Capture the cell that displays the provided text and extract its [X, Y] central coordinate. 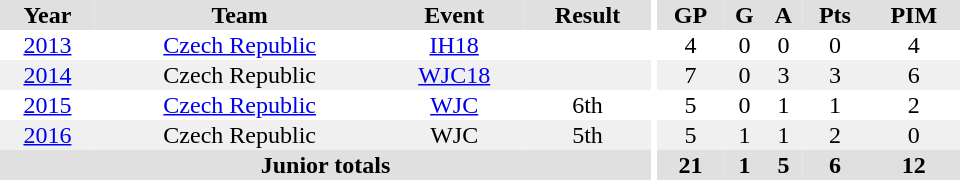
2014 [48, 75]
Junior totals [326, 165]
7 [691, 75]
Event [454, 15]
WJC18 [454, 75]
21 [691, 165]
2013 [48, 45]
G [744, 15]
Year [48, 15]
IH18 [454, 45]
Pts [834, 15]
Result [588, 15]
A [784, 15]
Team [240, 15]
6th [588, 105]
5th [588, 135]
12 [914, 165]
PIM [914, 15]
2016 [48, 135]
GP [691, 15]
2015 [48, 105]
